Pinpoint the cell where the given text exists, returning its [X, Y] midpoint coordinate. 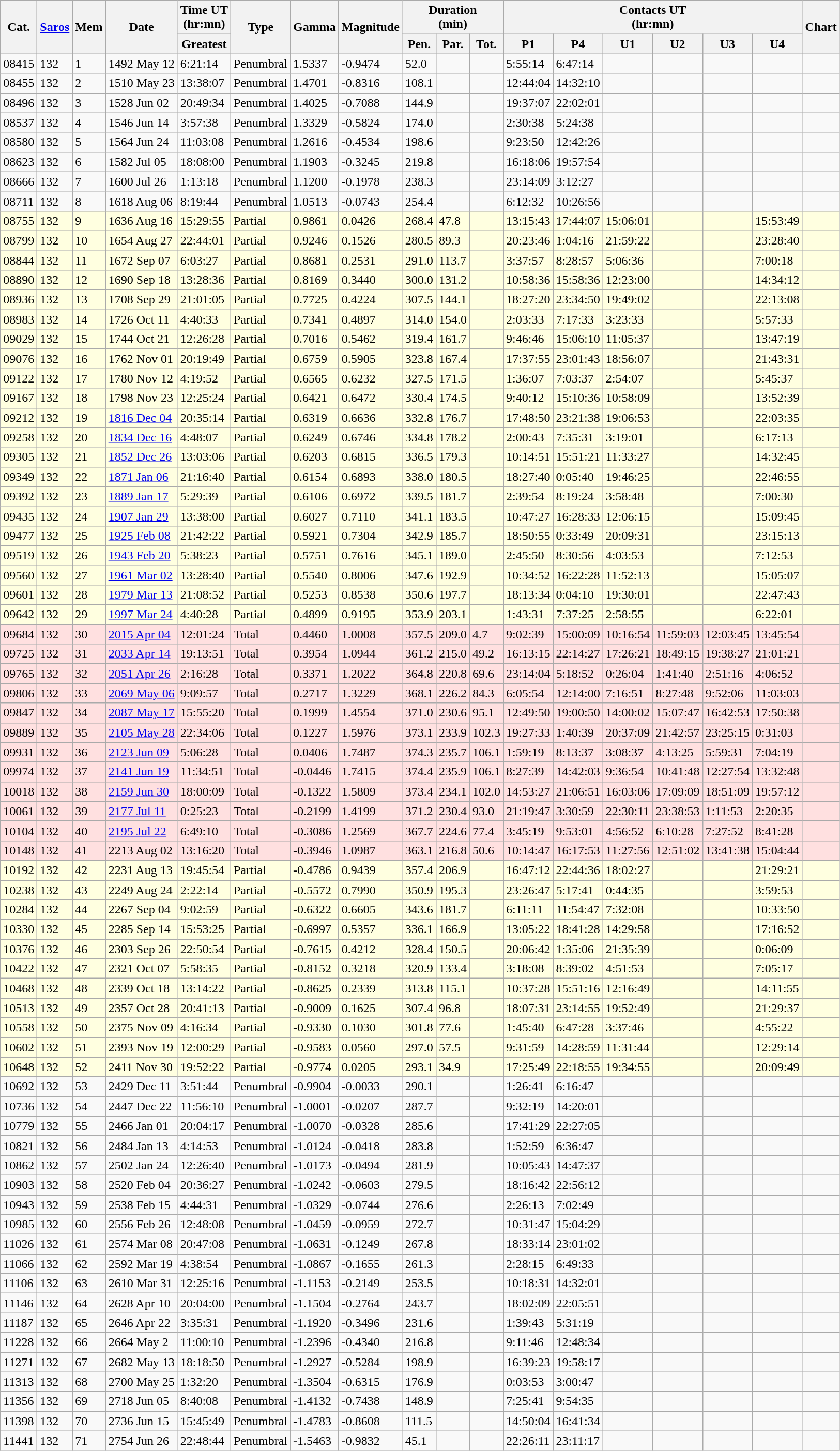
2177 Jul 11 [142, 811]
6:16:47 [578, 1087]
10:26:56 [578, 201]
Chart [821, 27]
14:32:01 [578, 1284]
1 [89, 64]
2087 May 17 [142, 713]
14:32:45 [777, 457]
09684 [19, 634]
23:11:17 [578, 1441]
268.4 [419, 221]
08496 [19, 103]
12:00:29 [204, 1047]
13:03:06 [204, 457]
22:13:08 [777, 300]
-0.6997 [315, 929]
22:14:27 [578, 654]
1654 Aug 27 [142, 240]
0.1625 [370, 1008]
Contacts UT(hr:mn) [653, 18]
1961 Mar 02 [142, 575]
22:44:01 [204, 240]
21:19:47 [528, 811]
161.7 [453, 339]
328.4 [419, 949]
0.4897 [370, 319]
2646 Apr 22 [142, 1323]
14 [89, 319]
15:09:45 [777, 516]
23:34:50 [578, 300]
17:50:38 [777, 713]
290.1 [419, 1087]
11356 [19, 1401]
3:59:53 [777, 890]
285.6 [419, 1126]
19:49:02 [628, 300]
14:50:04 [528, 1421]
12:25:16 [204, 1284]
19:57:54 [578, 162]
3:45:19 [528, 831]
2484 Jan 13 [142, 1145]
10513 [19, 1008]
12:16:49 [628, 988]
-0.9832 [370, 1441]
08983 [19, 319]
Tot. [486, 44]
195.3 [453, 890]
115.1 [453, 988]
6:49:33 [578, 1264]
21:29:37 [777, 1008]
371.2 [419, 811]
102.0 [486, 791]
-0.9330 [315, 1028]
18:13:34 [528, 595]
0.1999 [315, 713]
2393 Nov 19 [142, 1047]
13:41:38 [727, 850]
1:04:16 [578, 240]
08666 [19, 181]
192.9 [453, 575]
2592 Mar 19 [142, 1264]
09601 [19, 595]
1762 Nov 01 [142, 359]
36 [89, 752]
2628 Apr 10 [142, 1303]
25 [89, 536]
197.7 [453, 595]
16:39:23 [528, 1362]
23:14:09 [528, 181]
19:27:33 [528, 732]
6:49:10 [204, 831]
10192 [19, 870]
320.9 [419, 969]
353.9 [419, 615]
313.8 [419, 988]
19:46:25 [628, 477]
0.0205 [370, 1067]
7 [89, 181]
5:31:19 [578, 1323]
2556 Feb 26 [142, 1225]
10 [89, 240]
0.2339 [370, 988]
9:02:59 [204, 910]
09889 [19, 732]
11106 [19, 1284]
243.7 [419, 1303]
3:19:01 [628, 437]
09477 [19, 536]
-1.0631 [315, 1244]
13:47:19 [777, 339]
276.6 [419, 1205]
-1.0070 [315, 1126]
18:02:09 [528, 1303]
21:08:52 [204, 595]
12:51:02 [678, 850]
1:36:07 [528, 378]
-0.4340 [370, 1342]
22:48:44 [204, 1441]
4:19:52 [204, 378]
0.7990 [370, 890]
2538 Feb 15 [142, 1205]
9:36:54 [628, 772]
1.2569 [370, 831]
66 [89, 1342]
15 [89, 339]
0.3954 [315, 654]
-0.0959 [370, 1225]
368.1 [419, 693]
367.7 [419, 831]
10376 [19, 949]
0.6565 [315, 378]
2447 Dec 22 [142, 1106]
38 [89, 791]
18:27:20 [528, 300]
19:52:49 [628, 1008]
12:49:50 [528, 713]
20:35:14 [204, 418]
10:16:54 [628, 634]
10104 [19, 831]
15:29:55 [204, 221]
0.7341 [315, 319]
12:23:00 [628, 280]
20:09:49 [777, 1067]
84.3 [486, 693]
226.2 [453, 693]
15:10:36 [578, 398]
46 [89, 949]
0.6605 [370, 910]
09725 [19, 654]
5:24:38 [578, 123]
11:31:44 [628, 1047]
-0.9474 [370, 64]
279.5 [419, 1185]
69 [89, 1401]
18:49:15 [678, 654]
17:37:55 [528, 359]
4.7 [486, 634]
23:01:02 [578, 1244]
Mem [89, 27]
334.8 [419, 437]
-0.8152 [315, 969]
22:34:06 [204, 732]
1564 Jun 24 [142, 142]
2231 Aug 13 [142, 870]
37 [89, 772]
0.6203 [315, 457]
12:14:00 [578, 693]
8 [89, 201]
357.4 [419, 870]
21:16:40 [204, 477]
-0.7088 [370, 103]
-0.8625 [315, 988]
0.6027 [315, 516]
-0.1322 [315, 791]
22:03:35 [777, 418]
1.5976 [370, 732]
0.6759 [315, 359]
13:16:20 [204, 850]
26 [89, 555]
2069 May 06 [142, 693]
16:17:53 [578, 850]
39 [89, 811]
18:33:14 [528, 1244]
280.5 [419, 240]
15:06:10 [578, 339]
09122 [19, 378]
-1.3504 [315, 1382]
1.4025 [315, 103]
4 [89, 123]
1546 Jun 14 [142, 123]
9:46:46 [528, 339]
4:48:07 [204, 437]
183.5 [453, 516]
6:21:14 [204, 64]
51 [89, 1047]
10:58:36 [528, 280]
238.3 [419, 181]
20:36:27 [204, 1185]
22:26:11 [528, 1441]
49 [89, 1008]
371.0 [419, 713]
11:34:51 [204, 772]
1.4199 [370, 811]
9:32:19 [528, 1106]
22:46:55 [777, 477]
339.5 [419, 496]
12:48:34 [578, 1342]
2:00:43 [528, 437]
364.8 [419, 674]
176.7 [453, 418]
314.0 [419, 319]
23:38:53 [678, 811]
345.1 [419, 555]
330.4 [419, 398]
P1 [528, 44]
22 [89, 477]
19:58:17 [578, 1362]
1690 Sep 18 [142, 280]
235.7 [453, 752]
47.8 [453, 221]
-0.3086 [315, 831]
1582 Jul 05 [142, 162]
13:28:36 [204, 280]
2033 Apr 14 [142, 654]
20:06:42 [528, 949]
10:14:51 [528, 457]
10736 [19, 1106]
2357 Oct 28 [142, 1008]
2105 May 28 [142, 732]
12:26:28 [204, 339]
19:06:53 [628, 418]
22:47:43 [777, 595]
32 [89, 674]
0.6972 [370, 496]
0.6815 [370, 457]
10:33:50 [777, 910]
2267 Sep 04 [142, 910]
1600 Jul 26 [142, 181]
291.0 [419, 260]
7:03:37 [578, 378]
373.4 [419, 791]
08537 [19, 123]
17:48:50 [528, 418]
15:51:16 [578, 988]
-0.2764 [370, 1303]
10862 [19, 1165]
09847 [19, 713]
15:07:47 [678, 713]
8:30:56 [578, 555]
267.8 [419, 1244]
34 [89, 713]
15:04:29 [578, 1225]
14:28:59 [578, 1047]
Time UT(hr:mn) [204, 18]
20:37:09 [628, 732]
15:06:01 [628, 221]
19:38:27 [727, 654]
12:06:15 [628, 516]
224.6 [453, 831]
1:59:19 [528, 752]
2159 Jun 30 [142, 791]
180.5 [453, 477]
363.1 [419, 850]
220.8 [453, 674]
10468 [19, 988]
77.4 [486, 831]
102.3 [486, 732]
174.0 [419, 123]
4:44:31 [204, 1205]
1:45:40 [528, 1028]
-0.7615 [315, 949]
11 [89, 260]
-0.2199 [315, 811]
U2 [678, 44]
15:55:20 [204, 713]
6:22:01 [777, 615]
18:02:27 [628, 870]
133.4 [453, 969]
2303 Sep 26 [142, 949]
50.6 [486, 850]
2:39:54 [528, 496]
2:03:33 [528, 319]
10:18:31 [528, 1284]
0:04:10 [578, 595]
-1.0867 [315, 1264]
19:00:50 [578, 713]
209.0 [453, 634]
0.6232 [370, 378]
5:29:39 [204, 496]
0.7110 [370, 516]
0.8538 [370, 595]
54 [89, 1106]
45 [89, 929]
18:18:50 [204, 1362]
49.2 [486, 654]
4:06:52 [777, 674]
0.9861 [315, 221]
-1.0124 [315, 1145]
336.5 [419, 457]
1:39:43 [528, 1323]
21:42:22 [204, 536]
5:06:28 [204, 752]
3:08:37 [628, 752]
12:03:45 [727, 634]
-1.2396 [315, 1342]
9:09:57 [204, 693]
8:19:44 [204, 201]
08711 [19, 201]
10061 [19, 811]
8:13:37 [578, 752]
8:39:02 [578, 969]
1672 Sep 07 [142, 260]
7:27:52 [727, 831]
1636 Aug 16 [142, 221]
89.3 [453, 240]
342.9 [419, 536]
16:13:15 [528, 654]
Par. [453, 44]
350.6 [419, 595]
13:05:22 [528, 929]
16:22:28 [578, 575]
10985 [19, 1225]
3:23:33 [628, 319]
-0.6315 [370, 1382]
43 [89, 890]
2:26:13 [528, 1205]
14:53:27 [528, 791]
1798 Nov 23 [142, 398]
11:52:13 [628, 575]
-0.3245 [370, 162]
154.0 [453, 319]
7:05:17 [777, 969]
14:11:55 [777, 988]
1852 Dec 26 [142, 457]
U1 [628, 44]
33 [89, 693]
9:40:12 [528, 398]
21:01:21 [777, 654]
10:41:48 [678, 772]
58 [89, 1185]
2411 Nov 30 [142, 1067]
1889 Jan 17 [142, 496]
1.3229 [370, 693]
59 [89, 1205]
23:26:47 [528, 890]
20:49:34 [204, 103]
20:04:00 [204, 1303]
9 [89, 221]
1.5809 [370, 791]
2:45:50 [528, 555]
08580 [19, 142]
4:38:54 [204, 1264]
10284 [19, 910]
287.7 [419, 1106]
12:26:40 [204, 1165]
261.3 [419, 1264]
11187 [19, 1323]
20:19:49 [204, 359]
42 [89, 870]
1:52:59 [528, 1145]
1.3329 [315, 123]
20:09:31 [628, 536]
373.1 [419, 732]
185.7 [453, 536]
347.6 [419, 575]
17:16:52 [777, 929]
1834 Dec 16 [142, 437]
6:03:27 [204, 260]
7:16:51 [628, 693]
19:13:51 [204, 654]
144.9 [419, 103]
2:54:07 [628, 378]
16:42:53 [727, 713]
6:12:32 [528, 201]
65 [89, 1323]
3 [89, 103]
08936 [19, 300]
-1.0001 [315, 1106]
-0.9583 [315, 1047]
11313 [19, 1382]
2:28:15 [528, 1264]
34.9 [453, 1067]
21:06:51 [578, 791]
0.6319 [315, 418]
235.9 [453, 772]
15:51:21 [578, 457]
-0.0328 [370, 1126]
0.4212 [370, 949]
-0.8316 [370, 83]
60 [89, 1225]
2141 Jun 19 [142, 772]
50 [89, 1028]
17:44:07 [578, 221]
7:12:53 [777, 555]
0.3218 [370, 969]
174.5 [453, 398]
3:30:59 [578, 811]
22:30:11 [628, 811]
18:00:09 [204, 791]
0.4899 [315, 615]
7:00:30 [777, 496]
1:35:06 [578, 949]
09806 [19, 693]
111.5 [419, 1421]
09974 [19, 772]
0:06:09 [777, 949]
150.5 [453, 949]
18:07:31 [528, 1008]
4:56:52 [628, 831]
17:26:21 [628, 654]
3:37:46 [628, 1028]
08755 [19, 221]
21:01:05 [204, 300]
09305 [19, 457]
Saros [55, 27]
0.7725 [315, 300]
09076 [19, 359]
45.1 [419, 1441]
22:27:05 [578, 1126]
10:37:28 [528, 988]
11441 [19, 1441]
70 [89, 1421]
48 [89, 988]
4:51:53 [628, 969]
0.6636 [370, 418]
0.7016 [315, 339]
10692 [19, 1087]
U4 [777, 44]
0.9195 [370, 615]
5:57:33 [777, 319]
0.8169 [315, 280]
-0.7438 [370, 1401]
0.9439 [370, 870]
40 [89, 831]
2213 Aug 02 [142, 850]
0.0406 [315, 752]
27 [89, 575]
-0.1249 [370, 1244]
Date [142, 27]
41 [89, 850]
1943 Feb 20 [142, 555]
21:29:21 [777, 870]
-1.0329 [315, 1205]
2:16:28 [204, 674]
171.5 [453, 378]
113.7 [453, 260]
U3 [727, 44]
2574 Mar 08 [142, 1244]
09435 [19, 516]
09519 [19, 555]
17 [89, 378]
7:17:33 [578, 319]
8:28:57 [578, 260]
0:26:04 [628, 674]
6:47:28 [578, 1028]
230.4 [453, 811]
2051 Apr 26 [142, 674]
09212 [19, 418]
22:56:12 [578, 1185]
10943 [19, 1205]
1.5337 [315, 64]
7:32:08 [628, 910]
5:18:52 [578, 674]
12:48:08 [204, 1225]
11:59:03 [678, 634]
7:00:18 [777, 260]
6:47:14 [578, 64]
57 [89, 1165]
167.4 [453, 359]
8:27:39 [528, 772]
7:04:19 [777, 752]
13:38:07 [204, 83]
14:00:02 [628, 713]
1.7487 [370, 752]
11146 [19, 1303]
16:28:33 [578, 516]
4:13:25 [678, 752]
21:35:39 [628, 949]
0.5921 [315, 536]
0.1526 [370, 240]
-0.5284 [370, 1362]
19:34:55 [628, 1067]
1618 Aug 06 [142, 201]
10:14:47 [528, 850]
131.2 [453, 280]
-0.1978 [370, 181]
341.1 [419, 516]
2015 Apr 04 [142, 634]
18:56:07 [628, 359]
10:34:52 [528, 575]
29 [89, 615]
77.6 [453, 1028]
19:30:01 [628, 595]
5:06:36 [628, 260]
44 [89, 910]
0.5540 [315, 575]
11:56:10 [204, 1106]
361.2 [419, 654]
-0.0744 [370, 1205]
18:51:09 [727, 791]
233.9 [453, 732]
55 [89, 1126]
2285 Sep 14 [142, 929]
-1.0173 [315, 1165]
9:54:35 [578, 1401]
1997 Mar 24 [142, 615]
11:03:08 [204, 142]
0.8006 [370, 575]
8:40:08 [204, 1401]
2123 Jun 09 [142, 752]
0.0560 [370, 1047]
-0.0446 [315, 772]
23:21:38 [578, 418]
22:02:01 [578, 103]
-1.0242 [315, 1185]
1:43:31 [528, 615]
319.4 [419, 339]
1510 May 23 [142, 83]
15:04:44 [777, 850]
11:03:03 [777, 693]
0.5905 [370, 359]
Gamma [315, 27]
1.0987 [370, 850]
11228 [19, 1342]
2429 Dec 11 [142, 1087]
21:59:22 [628, 240]
0.6893 [370, 477]
13:14:22 [204, 988]
14:47:37 [578, 1165]
23:14:04 [528, 674]
2466 Jan 01 [142, 1126]
6:10:28 [678, 831]
6:11:11 [528, 910]
0.5751 [315, 555]
215.0 [453, 654]
3:57:38 [204, 123]
198.6 [419, 142]
0.0426 [370, 221]
10330 [19, 929]
13:45:54 [777, 634]
09392 [19, 496]
1.2616 [315, 142]
8:27:48 [678, 693]
1:11:53 [727, 811]
9:31:59 [528, 1047]
1.1903 [315, 162]
0.7304 [370, 536]
2339 Oct 18 [142, 988]
16:47:12 [528, 870]
2:30:38 [528, 123]
35 [89, 732]
307.5 [419, 300]
22:05:51 [578, 1303]
5:38:23 [204, 555]
09258 [19, 437]
323.8 [419, 359]
30 [89, 634]
230.6 [453, 713]
5:55:14 [528, 64]
206.9 [453, 870]
4:16:34 [204, 1028]
0.1030 [370, 1028]
2:58:55 [628, 615]
7:02:49 [578, 1205]
9:53:01 [578, 831]
0.4460 [315, 634]
0.6154 [315, 477]
1871 Jan 06 [142, 477]
0.1227 [315, 732]
6:17:13 [777, 437]
1.2022 [370, 674]
3:58:48 [628, 496]
11066 [19, 1264]
13:52:39 [777, 398]
11:54:47 [578, 910]
-0.8608 [370, 1421]
0:33:49 [578, 536]
6 [89, 162]
21:43:31 [777, 359]
12:27:54 [727, 772]
52.0 [419, 64]
10:05:43 [528, 1165]
2195 Jul 22 [142, 831]
1:41:40 [678, 674]
1744 Oct 21 [142, 339]
13 [89, 300]
108.1 [419, 83]
31 [89, 654]
297.0 [419, 1047]
10148 [19, 850]
1.4701 [315, 83]
0.2531 [370, 260]
23:15:13 [777, 536]
1726 Oct 11 [142, 319]
08415 [19, 64]
67 [89, 1362]
23:14:55 [578, 1008]
Magnitude [370, 27]
09560 [19, 575]
7:37:25 [578, 615]
-0.1655 [370, 1264]
1979 Mar 13 [142, 595]
15:00:09 [578, 634]
16:18:06 [528, 162]
21:42:57 [678, 732]
14:20:01 [578, 1106]
374.4 [419, 772]
0:44:35 [628, 890]
16:03:06 [628, 791]
0.5357 [370, 929]
0:03:53 [528, 1382]
5:17:41 [578, 890]
Cat. [19, 27]
0.9246 [315, 240]
10779 [19, 1126]
-1.4783 [315, 1421]
0.2717 [315, 693]
19:45:54 [204, 870]
3:12:27 [578, 181]
3:00:47 [578, 1382]
148.9 [419, 1401]
357.5 [419, 634]
1528 Jun 02 [142, 103]
5:58:35 [204, 969]
5 [89, 142]
281.9 [419, 1165]
9:11:46 [528, 1342]
-0.0207 [370, 1106]
166.9 [453, 929]
09029 [19, 339]
19:37:07 [528, 103]
343.6 [419, 910]
2:20:35 [777, 811]
23:25:15 [727, 732]
09931 [19, 752]
0.5462 [370, 339]
-0.0033 [370, 1087]
1:32:20 [204, 1382]
16:41:34 [578, 1421]
5:45:37 [777, 378]
2375 Nov 09 [142, 1028]
95.1 [486, 713]
08890 [19, 280]
189.0 [453, 555]
17:25:49 [528, 1067]
09167 [19, 398]
0.4224 [370, 300]
-1.2927 [315, 1362]
3:35:31 [204, 1323]
6:05:54 [528, 693]
1.1200 [315, 181]
93.0 [486, 811]
10648 [19, 1067]
10:58:09 [628, 398]
219.8 [419, 162]
1:40:39 [578, 732]
10903 [19, 1185]
53 [89, 1087]
293.1 [419, 1067]
2754 Jun 26 [142, 1441]
20:47:08 [204, 1244]
11:33:27 [628, 457]
15:53:25 [204, 929]
17:41:29 [528, 1126]
8:41:28 [777, 831]
-0.4786 [315, 870]
2502 Jan 24 [142, 1165]
336.1 [419, 929]
144.1 [453, 300]
56 [89, 1145]
0.6746 [370, 437]
20:41:13 [204, 1008]
22:44:36 [578, 870]
9:52:06 [727, 693]
253.5 [419, 1284]
Pen. [419, 44]
10018 [19, 791]
178.2 [453, 437]
13:15:43 [528, 221]
-0.3496 [370, 1323]
20 [89, 437]
P4 [578, 44]
0:05:40 [578, 477]
4:03:53 [628, 555]
18:27:40 [528, 477]
9:02:39 [528, 634]
47 [89, 969]
24 [89, 516]
15:53:49 [777, 221]
2682 May 13 [142, 1362]
198.9 [419, 1362]
7:25:41 [528, 1401]
-0.5824 [370, 123]
2:22:14 [204, 890]
1780 Nov 12 [142, 378]
1925 Feb 08 [142, 536]
71 [89, 1441]
1.4554 [370, 713]
8:19:24 [578, 496]
11398 [19, 1421]
5:59:31 [727, 752]
-0.9009 [315, 1008]
3:37:57 [528, 260]
0.3440 [370, 280]
10602 [19, 1047]
Greatest [204, 44]
63 [89, 1284]
12 [89, 280]
10238 [19, 890]
-0.9904 [315, 1087]
21 [89, 457]
338.0 [419, 477]
-1.4132 [315, 1401]
13:32:48 [777, 772]
2 [89, 83]
20:04:17 [204, 1126]
300.0 [419, 280]
3:51:44 [204, 1087]
-1.1153 [315, 1284]
09349 [19, 477]
-0.3946 [315, 850]
11271 [19, 1362]
0.5253 [315, 595]
1.7415 [370, 772]
231.6 [419, 1323]
0.6249 [315, 437]
57.5 [453, 1047]
52 [89, 1067]
Duration(min) [453, 18]
10:47:27 [528, 516]
4:14:53 [204, 1145]
19:52:22 [204, 1067]
2:51:16 [727, 674]
176.9 [419, 1382]
16 [89, 359]
3:18:08 [528, 969]
1:26:41 [528, 1087]
11:05:37 [628, 339]
1816 Dec 04 [142, 418]
-0.0494 [370, 1165]
9:23:50 [528, 142]
2718 Jun 05 [142, 1401]
2249 Aug 24 [142, 890]
10821 [19, 1145]
13:38:00 [204, 516]
350.9 [419, 890]
1.0513 [315, 201]
12:25:24 [204, 398]
374.3 [419, 752]
2321 Oct 07 [142, 969]
1907 Jan 29 [142, 516]
10:31:47 [528, 1225]
-1.1920 [315, 1323]
11026 [19, 1244]
327.5 [419, 378]
-0.9774 [315, 1067]
23:28:40 [777, 240]
0.6472 [370, 398]
2700 May 25 [142, 1382]
2664 May 2 [142, 1342]
0.7616 [370, 555]
4:55:22 [777, 1028]
20:23:46 [528, 240]
4:40:28 [204, 615]
11:27:56 [628, 850]
28 [89, 595]
15:05:07 [777, 575]
10558 [19, 1028]
61 [89, 1244]
0:25:23 [204, 811]
18:16:42 [528, 1185]
-0.5572 [315, 890]
1492 May 12 [142, 64]
19:57:12 [777, 791]
62 [89, 1264]
-0.0743 [370, 201]
08799 [19, 240]
14:32:10 [578, 83]
18 [89, 398]
203.1 [453, 615]
96.8 [453, 1008]
179.3 [453, 457]
-0.6322 [315, 910]
64 [89, 1303]
12:42:26 [578, 142]
2736 Jun 15 [142, 1421]
6:36:47 [578, 1145]
14:29:58 [628, 929]
14:34:12 [777, 280]
-0.0603 [370, 1185]
-1.0459 [315, 1225]
12:01:24 [204, 634]
234.1 [453, 791]
68 [89, 1382]
13:28:40 [204, 575]
Type [261, 27]
08844 [19, 260]
14:42:03 [578, 772]
12:29:14 [777, 1047]
22:18:55 [578, 1067]
18:50:55 [528, 536]
0.6421 [315, 398]
18:41:28 [578, 929]
15:58:36 [578, 280]
283.8 [419, 1145]
332.8 [419, 418]
23:01:43 [578, 359]
22:50:54 [204, 949]
7:35:31 [578, 437]
18:08:00 [204, 162]
11:00:10 [204, 1342]
1:13:18 [204, 181]
1.0944 [370, 654]
-1.1504 [315, 1303]
-1.5463 [315, 1441]
23 [89, 496]
08623 [19, 162]
0.8681 [315, 260]
09765 [19, 674]
19 [89, 418]
1.0008 [370, 634]
0:31:03 [777, 732]
-0.0418 [370, 1145]
307.4 [419, 1008]
0.3371 [315, 674]
1708 Sep 29 [142, 300]
254.4 [419, 201]
12:44:04 [528, 83]
2520 Feb 04 [142, 1185]
10422 [19, 969]
272.7 [419, 1225]
15:45:49 [204, 1421]
-0.2149 [370, 1284]
301.8 [419, 1028]
69.6 [486, 674]
2610 Mar 31 [142, 1284]
0.6106 [315, 496]
17:09:09 [678, 791]
-0.4534 [370, 142]
4:40:33 [204, 319]
09642 [19, 615]
08455 [19, 83]
